Identify which cell holds the provided text, then report its (X, Y) central coordinate. 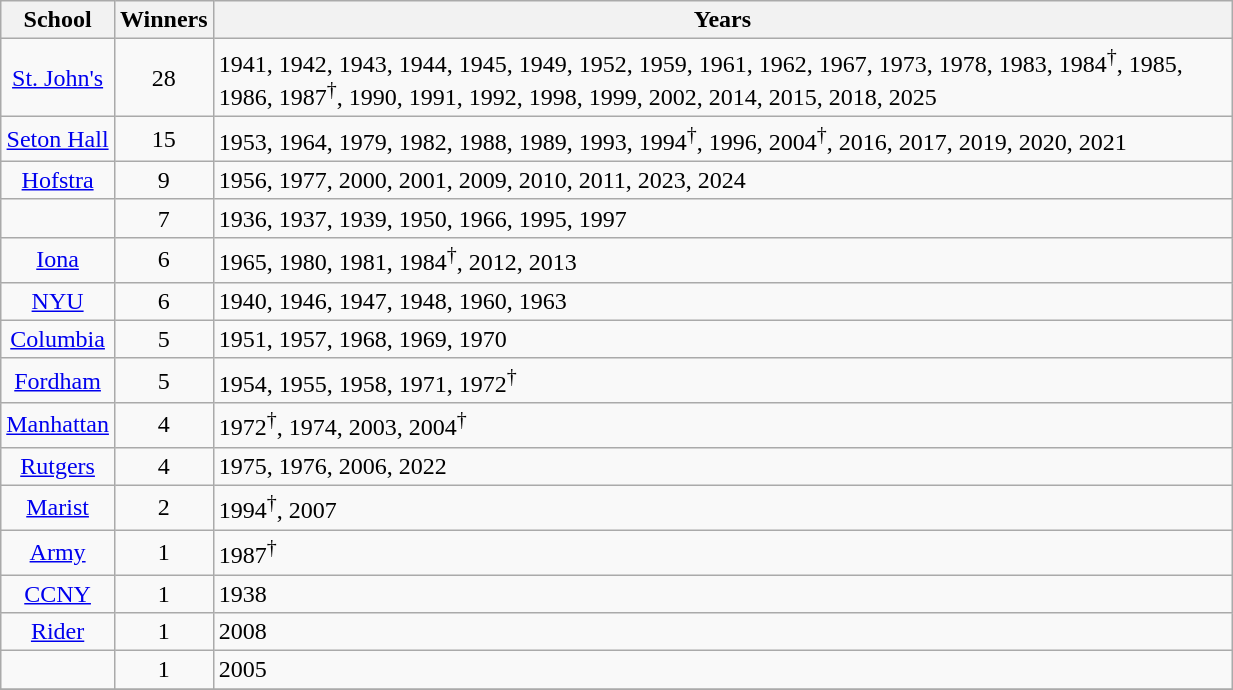
15 (164, 140)
9 (164, 180)
1987† (722, 552)
School (58, 20)
Hofstra (58, 180)
28 (164, 78)
1936, 1937, 1939, 1950, 1966, 1995, 1997 (722, 218)
2 (164, 508)
CCNY (58, 593)
1975, 1976, 2006, 2022 (722, 466)
Fordham (58, 380)
1940, 1946, 1947, 1948, 1960, 1963 (722, 301)
1953, 1964, 1979, 1982, 1988, 1989, 1993, 1994†, 1996, 2004†, 2016, 2017, 2019, 2020, 2021 (722, 140)
2008 (722, 632)
Years (722, 20)
1965, 1980, 1981, 1984†, 2012, 2013 (722, 260)
7 (164, 218)
Seton Hall (58, 140)
1938 (722, 593)
Rutgers (58, 466)
St. John's (58, 78)
NYU (58, 301)
Army (58, 552)
Winners (164, 20)
Rider (58, 632)
1956, 1977, 2000, 2001, 2009, 2010, 2011, 2023, 2024 (722, 180)
Iona (58, 260)
1951, 1957, 1968, 1969, 1970 (722, 339)
1972†, 1974, 2003, 2004† (722, 426)
Marist (58, 508)
Manhattan (58, 426)
Columbia (58, 339)
2005 (722, 670)
1994†, 2007 (722, 508)
1954, 1955, 1958, 1971, 1972† (722, 380)
